Determine the (x, y) coordinate at the center of the cell enclosing the given text.  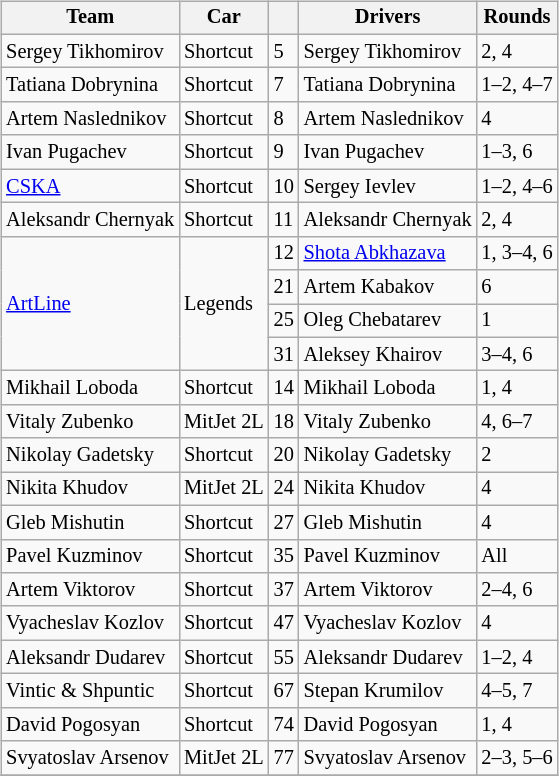
18 (284, 422)
Legends (224, 304)
4, 6–7 (518, 422)
2 (518, 455)
35 (284, 556)
1–2, 4 (518, 657)
CSKA (90, 186)
Sergey Ievlev (388, 186)
37 (284, 590)
2–3, 5–6 (518, 758)
6 (518, 287)
31 (284, 354)
55 (284, 657)
77 (284, 758)
10 (284, 186)
Drivers (388, 18)
1–2, 4–6 (518, 186)
24 (284, 489)
4–5, 7 (518, 691)
27 (284, 522)
1, 3–4, 6 (518, 253)
Oleg Chebatarev (388, 321)
Rounds (518, 18)
1–2, 4–7 (518, 85)
25 (284, 321)
74 (284, 724)
11 (284, 220)
Vintic & Shpuntic (90, 691)
5 (284, 51)
3–4, 6 (518, 354)
1–3, 6 (518, 152)
12 (284, 253)
Aleksey Khairov (388, 354)
Artem Kabakov (388, 287)
21 (284, 287)
All (518, 556)
20 (284, 455)
7 (284, 85)
Car (224, 18)
Shota Abkhazava (388, 253)
47 (284, 623)
8 (284, 119)
Stepan Krumilov (388, 691)
67 (284, 691)
1 (518, 321)
ArtLine (90, 304)
9 (284, 152)
Team (90, 18)
2–4, 6 (518, 590)
14 (284, 388)
